Find where the given text appears and provide that cell's center as [x, y] coordinate. 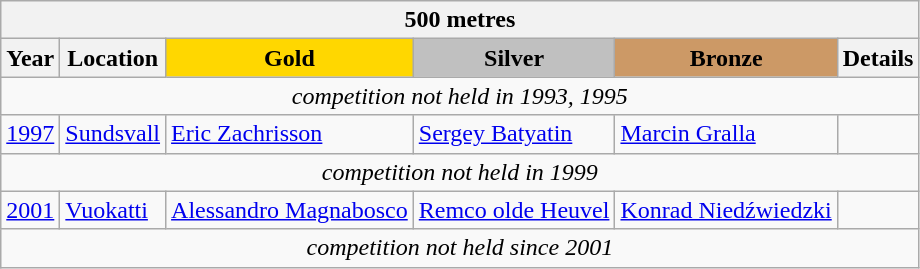
Vuokatti [113, 210]
Eric Zachrisson [290, 134]
Gold [290, 58]
Remco olde Heuvel [514, 210]
competition not held in 1993, 1995 [460, 96]
Details [878, 58]
competition not held in 1999 [460, 172]
1997 [30, 134]
Bronze [726, 58]
Konrad Niedźwiedzki [726, 210]
Silver [514, 58]
500 metres [460, 20]
Year [30, 58]
Marcin Gralla [726, 134]
Sundsvall [113, 134]
2001 [30, 210]
Alessandro Magnabosco [290, 210]
competition not held since 2001 [460, 248]
Location [113, 58]
Sergey Batyatin [514, 134]
